Find where the given text appears and provide that cell's center as [X, Y] coordinate. 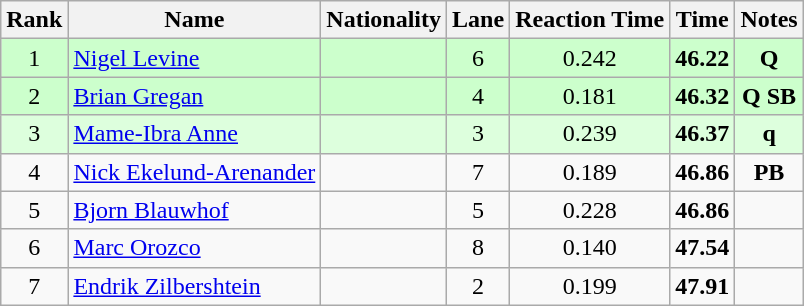
Q SB [769, 96]
47.54 [702, 248]
0.228 [590, 210]
Rank [34, 20]
0.189 [590, 172]
46.37 [702, 134]
Marc Orozco [194, 248]
Name [194, 20]
8 [478, 248]
46.22 [702, 58]
Bjorn Blauwhof [194, 210]
Nick Ekelund-Arenander [194, 172]
1 [34, 58]
PB [769, 172]
Mame-Ibra Anne [194, 134]
Notes [769, 20]
Nationality [384, 20]
Brian Gregan [194, 96]
Reaction Time [590, 20]
0.242 [590, 58]
Q [769, 58]
0.181 [590, 96]
q [769, 134]
46.32 [702, 96]
0.239 [590, 134]
Endrik Zilbershtein [194, 286]
Time [702, 20]
47.91 [702, 286]
Lane [478, 20]
0.199 [590, 286]
Nigel Levine [194, 58]
0.140 [590, 248]
